Determine the (x, y) coordinate at the center of the cell enclosing the given text.  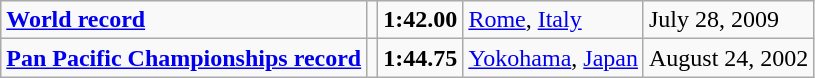
Yokohama, Japan (554, 58)
1:44.75 (420, 58)
Pan Pacific Championships record (184, 58)
Rome, Italy (554, 20)
July 28, 2009 (728, 20)
August 24, 2002 (728, 58)
1:42.00 (420, 20)
World record (184, 20)
